Capture the cell that displays the provided text and extract its (X, Y) central coordinate. 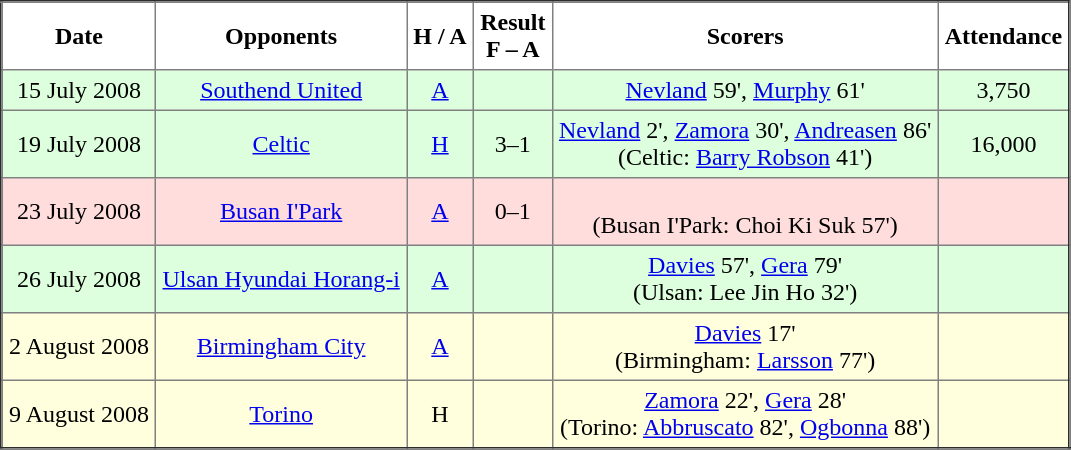
Zamora 22', Gera 28'(Torino: Abbruscato 82', Ogbonna 88') (745, 414)
Celtic (282, 144)
Torino (282, 414)
0–1 (512, 212)
Opponents (282, 36)
Attendance (1004, 36)
H / A (440, 36)
Scorers (745, 36)
3,750 (1004, 90)
Ulsan Hyundai Horang-i (282, 279)
26 July 2008 (79, 279)
2 August 2008 (79, 347)
Nevland 59', Murphy 61' (745, 90)
(Busan I'Park: Choi Ki Suk 57') (745, 212)
15 July 2008 (79, 90)
Busan I'Park (282, 212)
Nevland 2', Zamora 30', Andreasen 86'(Celtic: Barry Robson 41') (745, 144)
Birmingham City (282, 347)
23 July 2008 (79, 212)
9 August 2008 (79, 414)
Date (79, 36)
16,000 (1004, 144)
Southend United (282, 90)
ResultF – A (512, 36)
19 July 2008 (79, 144)
Davies 17'(Birmingham: Larsson 77') (745, 347)
3–1 (512, 144)
Davies 57', Gera 79'(Ulsan: Lee Jin Ho 32') (745, 279)
